Scan for the cell matching the given text and deliver its [x, y] coordinate at center. 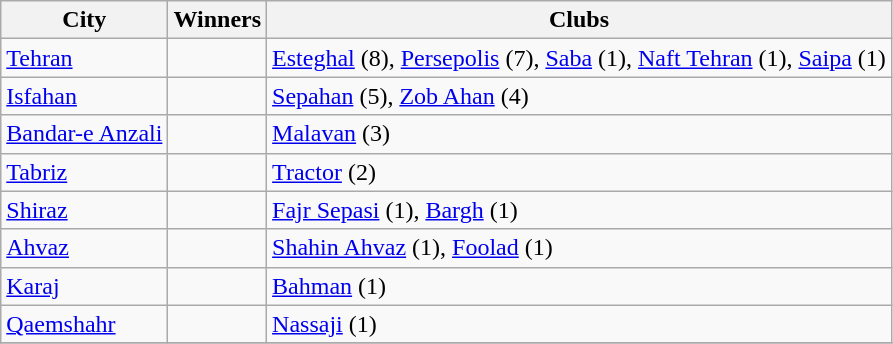
Karaj [84, 286]
Tehran [84, 58]
Isfahan [84, 96]
Malavan (3) [580, 134]
City [84, 20]
Esteghal (8), Persepolis (7), Saba (1), Naft Tehran (1), Saipa (1) [580, 58]
Clubs [580, 20]
Shiraz [84, 210]
Qaemshahr [84, 324]
Fajr Sepasi (1), Bargh (1) [580, 210]
Tabriz [84, 172]
Bandar-e Anzali [84, 134]
Ahvaz [84, 248]
Bahman (1) [580, 286]
Shahin Ahvaz (1), Foolad (1) [580, 248]
Nassaji (1) [580, 324]
Tractor (2) [580, 172]
Sepahan (5), Zob Ahan (4) [580, 96]
Winners [218, 20]
